Provide the [x, y] coordinate of the cell's center where the given text is located.  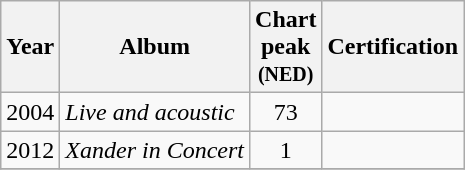
Album [155, 47]
73 [286, 112]
2012 [30, 150]
Chart peak(NED) [286, 47]
Live and acoustic [155, 112]
1 [286, 150]
Certification [393, 47]
2004 [30, 112]
Xander in Concert [155, 150]
Year [30, 47]
